Identify which cell holds the provided text, then report its [x, y] central coordinate. 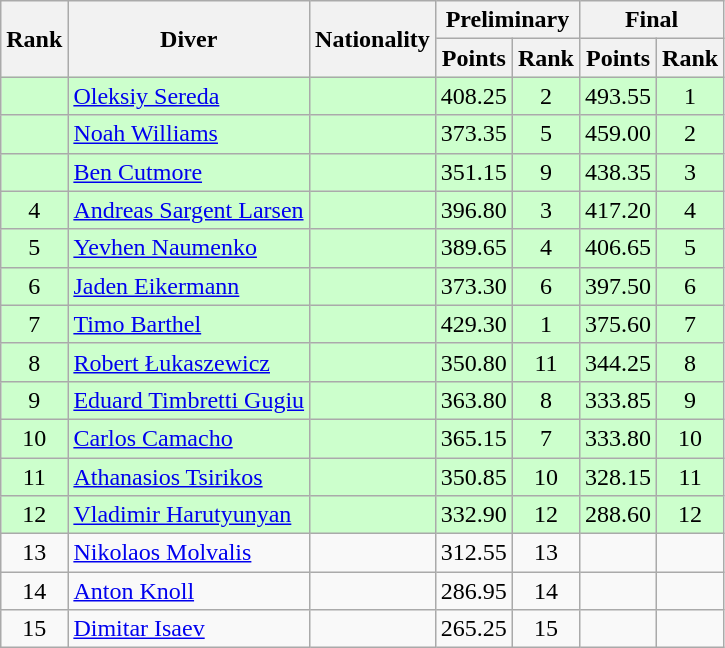
429.30 [474, 324]
Noah Williams [189, 134]
417.20 [618, 210]
Oleksiy Sereda [189, 96]
332.90 [474, 515]
Yevhen Naumenko [189, 248]
351.15 [474, 172]
Preliminary [507, 20]
312.55 [474, 553]
373.30 [474, 286]
365.15 [474, 438]
389.65 [474, 248]
459.00 [618, 134]
Anton Knoll [189, 591]
350.80 [474, 362]
373.35 [474, 134]
Dimitar Isaev [189, 629]
Nikolaos Molvalis [189, 553]
328.15 [618, 477]
Carlos Camacho [189, 438]
Andreas Sargent Larsen [189, 210]
Final [651, 20]
Robert Łukaszewicz [189, 362]
333.85 [618, 400]
Vladimir Harutyunyan [189, 515]
286.95 [474, 591]
Ben Cutmore [189, 172]
Timo Barthel [189, 324]
288.60 [618, 515]
265.25 [474, 629]
344.25 [618, 362]
Diver [189, 39]
350.85 [474, 477]
Jaden Eikermann [189, 286]
438.35 [618, 172]
Eduard Timbretti Gugiu [189, 400]
406.65 [618, 248]
396.80 [474, 210]
333.80 [618, 438]
363.80 [474, 400]
375.60 [618, 324]
Nationality [373, 39]
Athanasios Tsirikos [189, 477]
493.55 [618, 96]
397.50 [618, 286]
408.25 [474, 96]
